From the cell containing the given text, extract its center point as (x, y) coordinate. 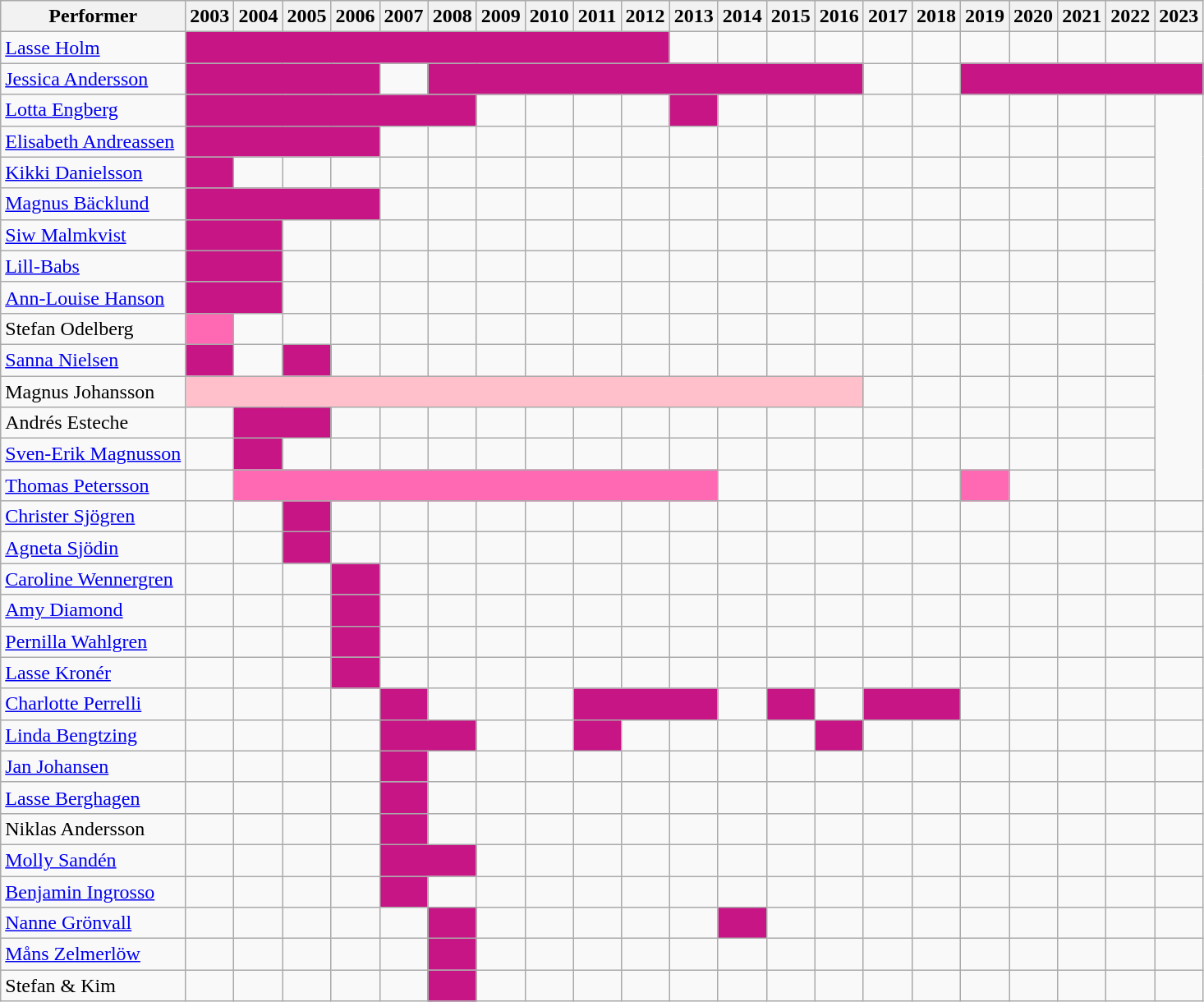
2005 (307, 16)
2006 (355, 16)
Christer Sjögren (94, 517)
Lasse Kronér (94, 673)
2022 (1130, 16)
Magnus Johansson (94, 392)
Lasse Holm (94, 48)
2007 (404, 16)
Lill-Babs (94, 266)
Jessica Andersson (94, 79)
Kikki Danielsson (94, 172)
Måns Zelmerlöw (94, 954)
2013 (693, 16)
Molly Sandén (94, 860)
Jan Johansen (94, 766)
2003 (210, 16)
Nanne Grönvall (94, 923)
Elisabeth Andreassen (94, 141)
Niklas Andersson (94, 829)
2018 (936, 16)
2011 (597, 16)
Thomas Petersson (94, 485)
Ann-Louise Hanson (94, 297)
Linda Bengtzing (94, 735)
Magnus Bäcklund (94, 204)
Lotta Engberg (94, 110)
Pernilla Wahlgren (94, 641)
Performer (94, 16)
2020 (1033, 16)
2021 (1082, 16)
Amy Diamond (94, 610)
2015 (790, 16)
2004 (258, 16)
2023 (1179, 16)
2017 (887, 16)
Benjamin Ingrosso (94, 891)
Caroline Wennergren (94, 579)
Lasse Berghagen (94, 797)
Siw Malmkvist (94, 235)
Sven-Erik Magnusson (94, 454)
Charlotte Perrelli (94, 704)
2012 (646, 16)
2010 (549, 16)
Stefan Odelberg (94, 329)
Sanna Nielsen (94, 360)
2009 (501, 16)
2019 (984, 16)
Andrés Esteche (94, 423)
Agneta Sjödin (94, 548)
2014 (742, 16)
2008 (452, 16)
Stefan & Kim (94, 986)
2016 (839, 16)
